Return [x, y] of the center of cell containing provided text 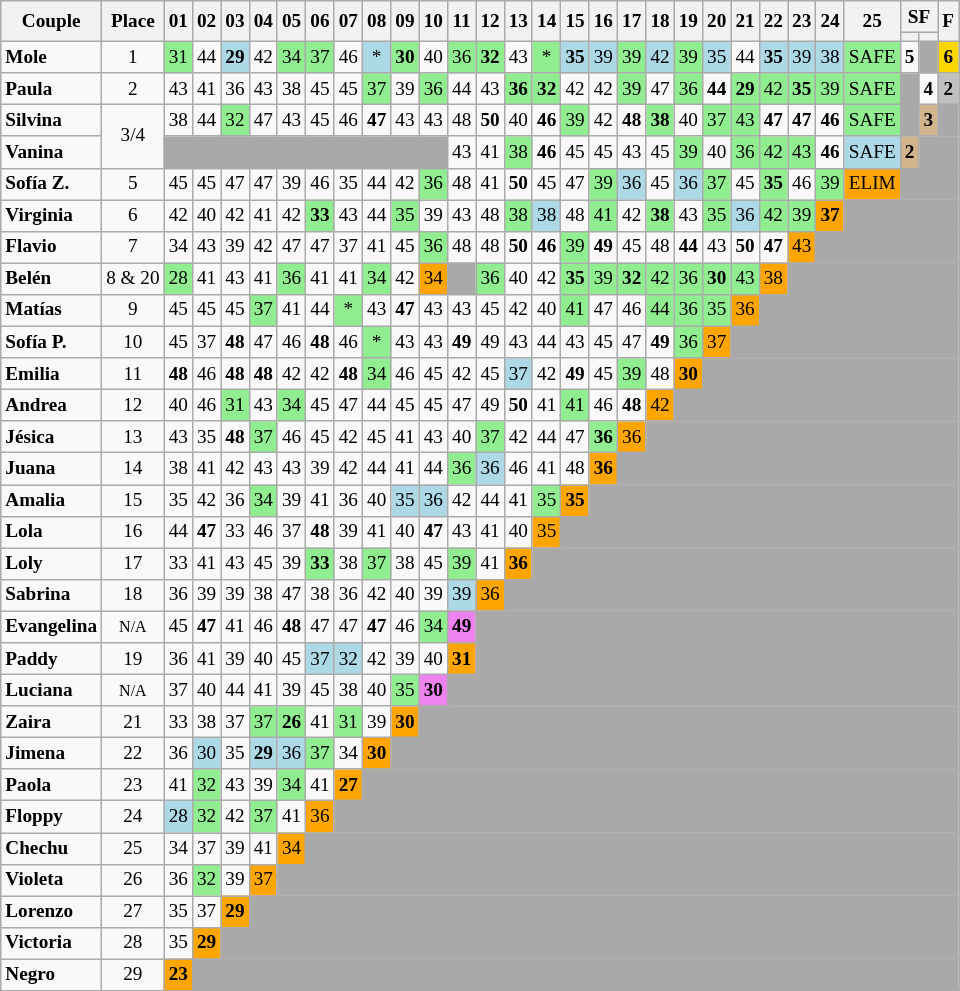
8 & 20 [133, 279]
02 [206, 22]
9 [133, 310]
Paula [52, 89]
Victoria [52, 943]
09 [405, 22]
Sofía Z. [52, 184]
Floppy [52, 817]
04 [263, 22]
Jimena [52, 753]
Belén [52, 279]
Violeta [52, 880]
Sabrina [52, 595]
Virginia [52, 216]
Place [133, 22]
Paddy [52, 658]
ELIM [872, 184]
Juana [52, 469]
3/4 [133, 136]
Negro [52, 975]
Amalia [52, 500]
4 [928, 89]
Emilia [52, 374]
1 [133, 57]
Andrea [52, 405]
20 [716, 22]
SF [919, 17]
08 [376, 22]
Sofía P. [52, 342]
Silvina [52, 121]
Vanina [52, 152]
Flavio [52, 247]
Luciana [52, 690]
3 [928, 121]
Zaira [52, 722]
06 [320, 22]
Couple [52, 22]
Chechu [52, 848]
Jésica [52, 437]
01 [178, 22]
Evangelina [52, 627]
Mole [52, 57]
07 [348, 22]
Lola [52, 532]
7 [133, 247]
Matías [52, 310]
Loly [52, 564]
Lorenzo [52, 912]
F [948, 22]
03 [235, 22]
Paola [52, 785]
05 [291, 22]
